Find where the given text appears and provide that cell's center as [x, y] coordinate. 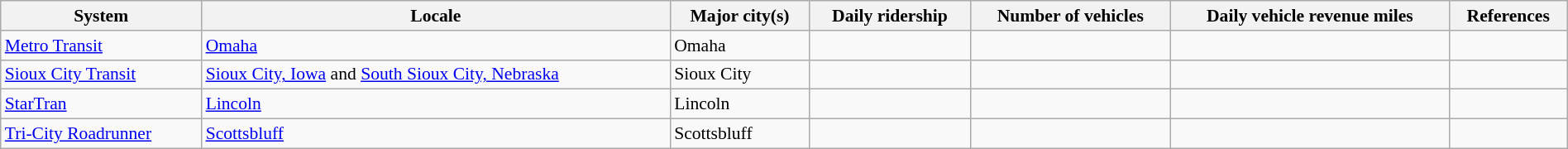
Major city(s) [739, 16]
Metro Transit [101, 46]
Sioux City Transit [101, 74]
Number of vehicles [1070, 16]
StarTran [101, 104]
Sioux City, Iowa and South Sioux City, Nebraska [437, 74]
References [1508, 16]
Sioux City [739, 74]
Daily vehicle revenue miles [1310, 16]
Daily ridership [890, 16]
Tri-City Roadrunner [101, 134]
System [101, 16]
Locale [437, 16]
